Locate the cell with the specified text and output its (X, Y) center coordinate. 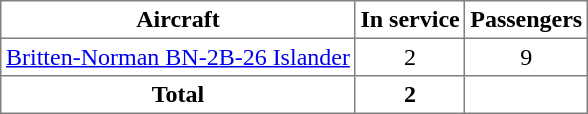
Passengers (526, 20)
Britten-Norman BN-2B-26 Islander (178, 57)
9 (526, 57)
Total (178, 95)
In service (410, 20)
Aircraft (178, 20)
